Return the (X, Y) coordinate for the center point of the cell that contains the specified text.  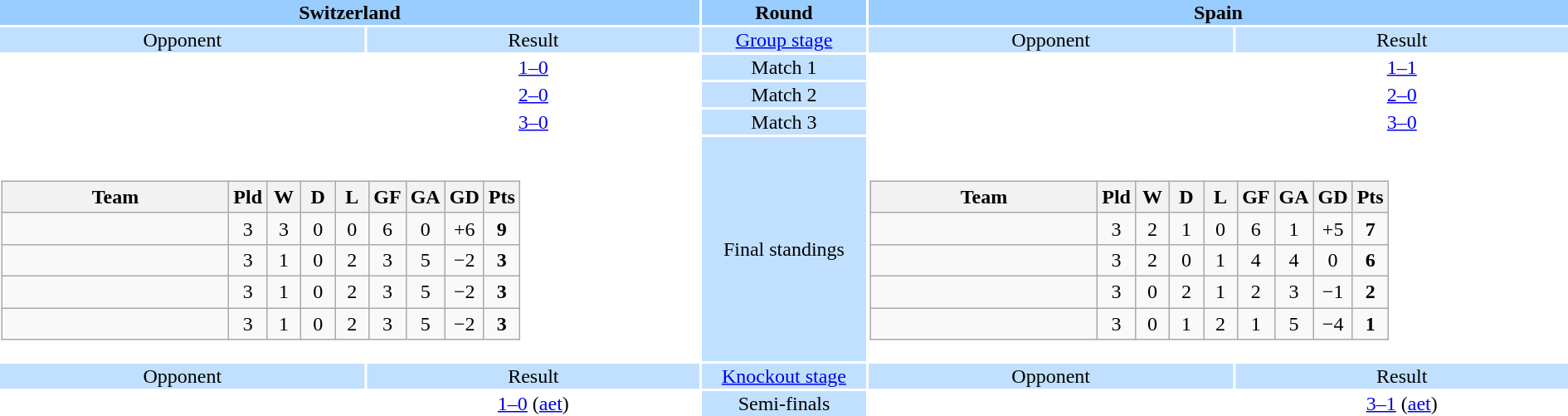
Team Pld W D L GF GA GD Pts 3 2 1 0 6 1 +5 7 3 2 0 1 4 4 0 6 3 0 2 1 2 3 −1 2 3 0 1 2 1 5 −4 1 (1218, 249)
Group stage (784, 40)
Switzerland (350, 12)
7 (1371, 228)
Spain (1218, 12)
Match 2 (784, 95)
9 (501, 228)
Final standings (784, 249)
Match 3 (784, 122)
Semi-finals (784, 404)
1–0 (aet) (533, 404)
Knockout stage (784, 376)
1–0 (533, 67)
Team Pld W D L GF GA GD Pts 3 3 0 0 6 0 +6 9 3 1 0 2 3 5 −2 3 3 1 0 2 3 5 −2 3 3 1 0 2 3 5 −2 3 (350, 249)
3–1 (aet) (1402, 404)
Match 1 (784, 67)
−1 (1332, 291)
+6 (465, 228)
Round (784, 12)
+5 (1332, 228)
1–1 (1402, 67)
−4 (1332, 323)
